Return [x, y] of the center of cell containing provided text 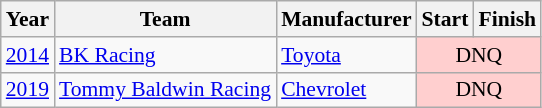
2019 [28, 90]
Chevrolet [346, 90]
Toyota [346, 55]
Start [446, 19]
Tommy Baldwin Racing [165, 90]
2014 [28, 55]
Year [28, 19]
Manufacturer [346, 19]
Team [165, 19]
Finish [507, 19]
BK Racing [165, 55]
